Return (x, y) of the center of cell containing provided text 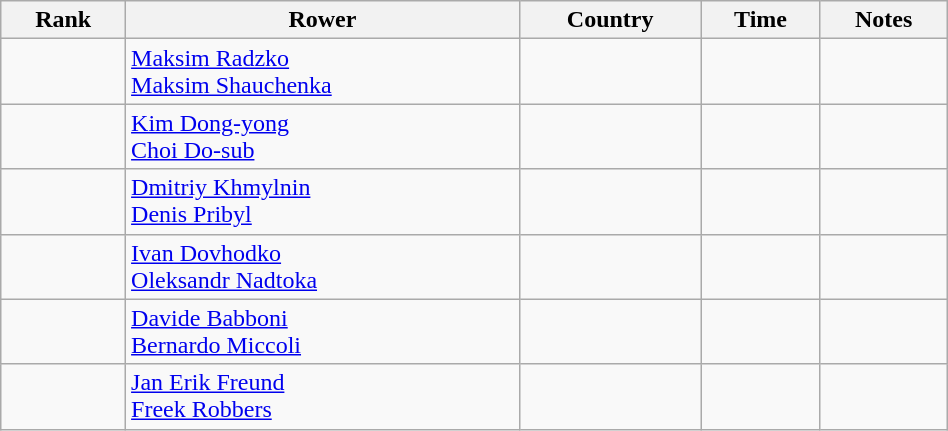
Rank (64, 20)
Maksim RadzkoMaksim Shauchenka (323, 72)
Kim Dong-yongChoi Do-sub (323, 136)
Ivan DovhodkoOleksandr Nadtoka (323, 266)
Country (610, 20)
Jan Erik FreundFreek Robbers (323, 396)
Dmitriy KhmylninDenis Pribyl (323, 202)
Davide BabboniBernardo Miccoli (323, 332)
Notes (884, 20)
Time (760, 20)
Rower (323, 20)
